From the cell containing the given text, extract its center point as [X, Y] coordinate. 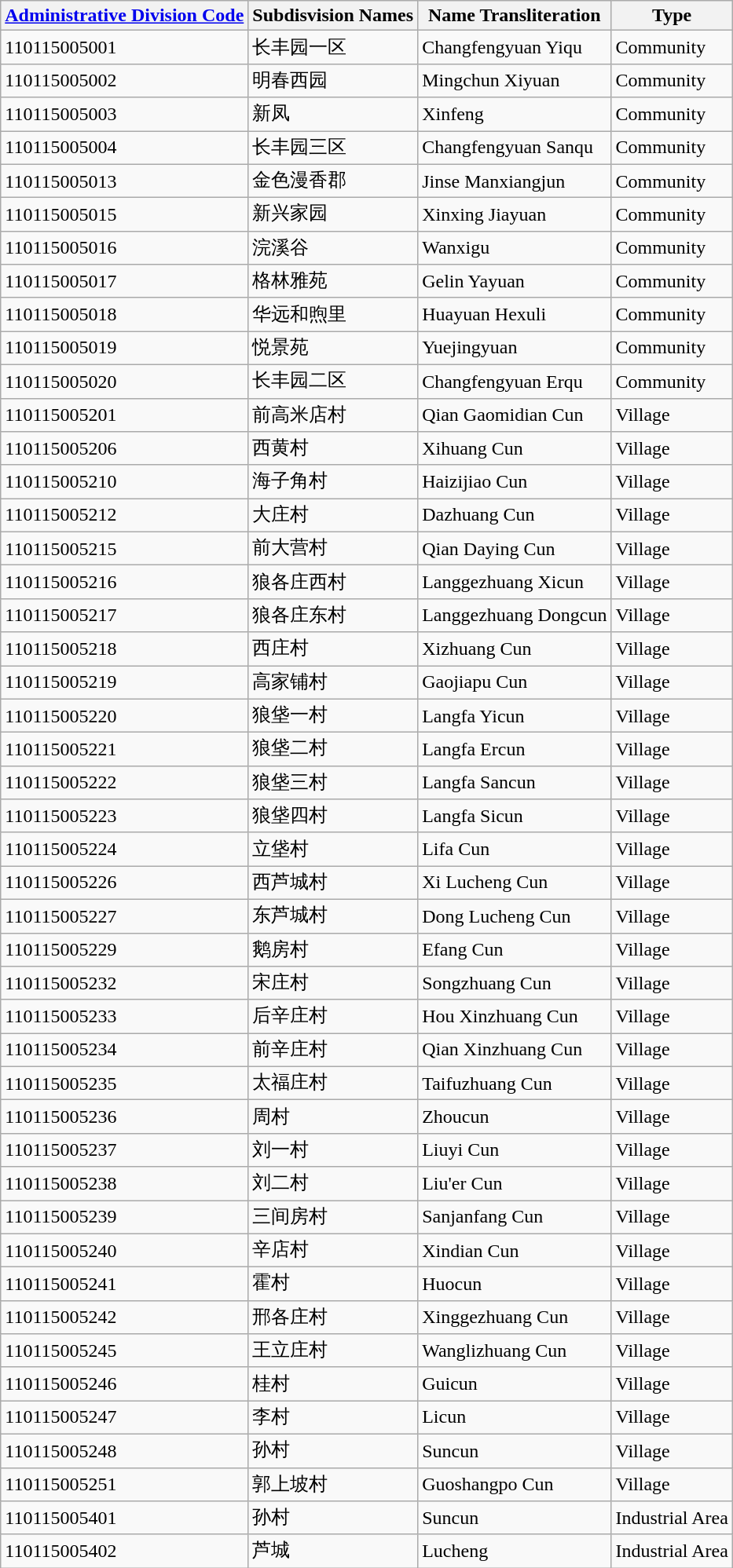
狼各庄东村 [333, 616]
Langfa Ercun [515, 749]
Yuejingyuan [515, 349]
刘一村 [333, 1150]
Langfa Yicun [515, 716]
110115005226 [124, 883]
110115005018 [124, 314]
110115005232 [124, 983]
Qian Gaomidian Cun [515, 415]
Xinfeng [515, 115]
110115005235 [124, 1084]
110115005221 [124, 749]
110115005223 [124, 817]
Langfa Sancun [515, 782]
狼垡四村 [333, 817]
Lifa Cun [515, 850]
110115005016 [124, 248]
110115005245 [124, 1351]
Taifuzhuang Cun [515, 1084]
海子角村 [333, 482]
Langgezhuang Xicun [515, 583]
110115005237 [124, 1150]
110115005229 [124, 950]
Langgezhuang Dongcun [515, 616]
Songzhuang Cun [515, 983]
Xinggezhuang Cun [515, 1318]
110115005002 [124, 80]
Name Transliteration [515, 16]
鹅房村 [333, 950]
西庄村 [333, 649]
110115005017 [124, 281]
110115005206 [124, 449]
Wanxigu [515, 248]
三间房村 [333, 1217]
宋庄村 [333, 983]
Liuyi Cun [515, 1150]
110115005248 [124, 1451]
110115005241 [124, 1285]
Gaojiapu Cun [515, 683]
Type [672, 16]
Mingchun Xiyuan [515, 80]
Lucheng [515, 1552]
Efang Cun [515, 950]
110115005218 [124, 649]
Xinxing Jiayuan [515, 215]
110115005239 [124, 1217]
Xihuang Cun [515, 449]
Changfengyuan Erqu [515, 382]
110115005222 [124, 782]
Qian Xinzhuang Cun [515, 1051]
Xindian Cun [515, 1250]
周村 [333, 1117]
110115005242 [124, 1318]
Zhoucun [515, 1117]
狼垡二村 [333, 749]
Dong Lucheng Cun [515, 916]
110115005020 [124, 382]
Jinse Manxiangjun [515, 181]
110115005201 [124, 415]
太福庄村 [333, 1084]
Huocun [515, 1285]
110115005004 [124, 148]
金色漫香郡 [333, 181]
狼垡一村 [333, 716]
Xizhuang Cun [515, 649]
后辛庄村 [333, 1016]
110115005217 [124, 616]
李村 [333, 1418]
110115005001 [124, 47]
110115005219 [124, 683]
长丰园一区 [333, 47]
110115005401 [124, 1519]
刘二村 [333, 1184]
110115005013 [124, 181]
立垡村 [333, 850]
芦城 [333, 1552]
Changfengyuan Yiqu [515, 47]
110115005246 [124, 1383]
新凤 [333, 115]
Guicun [515, 1383]
110115005015 [124, 215]
Guoshangpo Cun [515, 1484]
前大营村 [333, 548]
Xi Lucheng Cun [515, 883]
110115005215 [124, 548]
110115005402 [124, 1552]
明春西园 [333, 80]
东芦城村 [333, 916]
邢各庄村 [333, 1318]
桂村 [333, 1383]
高家铺村 [333, 683]
110115005238 [124, 1184]
110115005210 [124, 482]
Dazhuang Cun [515, 515]
Huayuan Hexuli [515, 314]
110115005240 [124, 1250]
狼各庄西村 [333, 583]
霍村 [333, 1285]
西黄村 [333, 449]
王立庄村 [333, 1351]
110115005220 [124, 716]
新兴家园 [333, 215]
长丰园三区 [333, 148]
Langfa Sicun [515, 817]
110115005233 [124, 1016]
Qian Daying Cun [515, 548]
110115005236 [124, 1117]
悦景苑 [333, 349]
Liu'er Cun [515, 1184]
华远和煦里 [333, 314]
大庄村 [333, 515]
前辛庄村 [333, 1051]
110115005227 [124, 916]
西芦城村 [333, 883]
110115005212 [124, 515]
110115005224 [124, 850]
狼垡三村 [333, 782]
110115005003 [124, 115]
Changfengyuan Sanqu [515, 148]
前高米店村 [333, 415]
110115005019 [124, 349]
110115005251 [124, 1484]
Sanjanfang Cun [515, 1217]
Hou Xinzhuang Cun [515, 1016]
Licun [515, 1418]
Administrative Division Code [124, 16]
Gelin Yayuan [515, 281]
长丰园二区 [333, 382]
Haizijiao Cun [515, 482]
郭上坡村 [333, 1484]
Wanglizhuang Cun [515, 1351]
浣溪谷 [333, 248]
辛店村 [333, 1250]
110115005234 [124, 1051]
Subdisvision Names [333, 16]
110115005216 [124, 583]
110115005247 [124, 1418]
格林雅苑 [333, 281]
